Capture the cell that displays the provided text and extract its (X, Y) central coordinate. 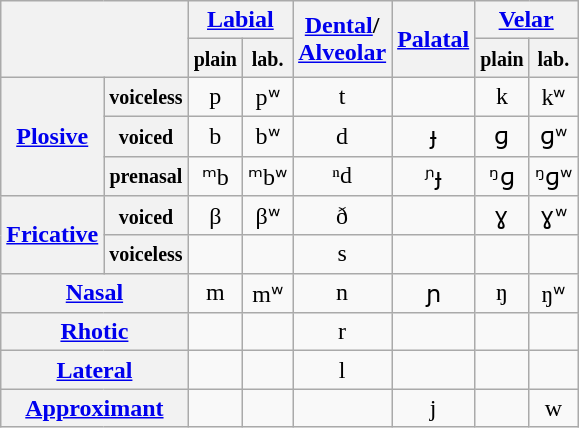
b (215, 136)
ᵐbʷ (268, 176)
p (215, 97)
ŋ (502, 293)
ɣʷ (554, 216)
bʷ (268, 136)
pʷ (268, 97)
w (554, 408)
prenasal (146, 176)
d (342, 136)
ɲ (434, 293)
mʷ (268, 293)
ɣ (502, 216)
Palatal (434, 39)
n (342, 293)
ⁿd (342, 176)
Nasal (94, 293)
Lateral (94, 370)
ð (342, 216)
ŋʷ (554, 293)
ᵑɡ (502, 176)
Velar (526, 20)
kʷ (554, 97)
Rhotic (94, 332)
k (502, 97)
ɡ (502, 136)
ᶮɟ (434, 176)
Plosive (52, 136)
Dental/Alveolar (342, 39)
r (342, 332)
Approximant (94, 408)
t (342, 97)
Labial (240, 20)
Fricative (52, 235)
l (342, 370)
β (215, 216)
ᵐb (215, 176)
s (342, 254)
ɟ (434, 136)
βʷ (268, 216)
ᵑɡʷ (554, 176)
ɡʷ (554, 136)
m (215, 293)
j (434, 408)
